Determine the (x, y) coordinate at the center of the cell enclosing the given text.  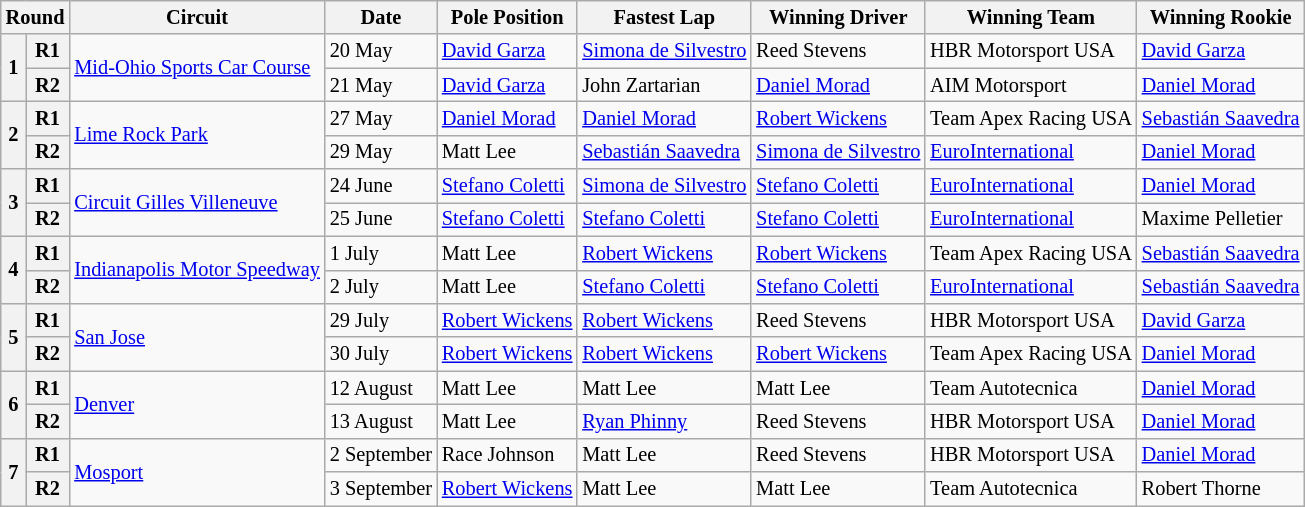
Circuit Gilles Villeneuve (196, 202)
4 (14, 270)
3 September (381, 489)
Race Johnson (507, 455)
25 June (381, 219)
Lime Rock Park (196, 134)
Pole Position (507, 17)
29 July (381, 320)
2 (14, 134)
Fastest Lap (664, 17)
5 (14, 336)
21 May (381, 85)
2 September (381, 455)
1 July (381, 253)
7 (14, 472)
30 July (381, 354)
29 May (381, 152)
John Zartarian (664, 85)
24 June (381, 186)
Indianapolis Motor Speedway (196, 270)
6 (14, 404)
Mosport (196, 472)
3 (14, 202)
2 July (381, 287)
20 May (381, 51)
Winning Driver (838, 17)
Round (36, 17)
1 (14, 68)
Date (381, 17)
Denver (196, 404)
Mid-Ohio Sports Car Course (196, 68)
27 May (381, 118)
Robert Thorne (1221, 489)
Circuit (196, 17)
Winning Rookie (1221, 17)
13 August (381, 421)
Winning Team (1031, 17)
AIM Motorsport (1031, 85)
12 August (381, 388)
San Jose (196, 336)
Ryan Phinny (664, 421)
Maxime Pelletier (1221, 219)
